Provide the (x, y) coordinate of the cell's center where the given text is located.  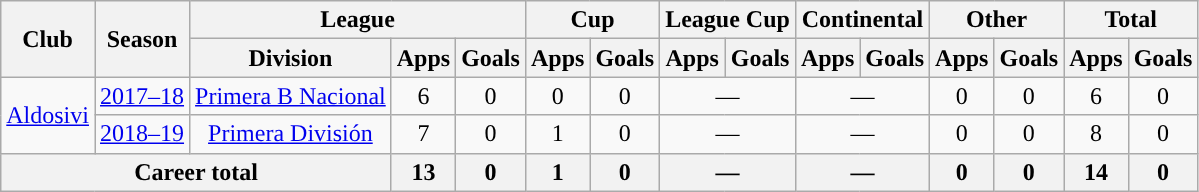
Primera B Nacional (291, 96)
7 (423, 134)
Continental (862, 20)
Cup (592, 20)
Primera División (291, 134)
Other (997, 20)
Aldosivi (48, 115)
14 (1096, 172)
League (358, 20)
2017–18 (142, 96)
13 (423, 172)
League Cup (728, 20)
Total (1131, 20)
Division (291, 58)
Season (142, 39)
2018–19 (142, 134)
8 (1096, 134)
Career total (196, 172)
Club (48, 39)
